Capture the cell that displays the provided text and extract its [X, Y] central coordinate. 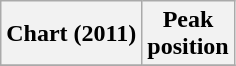
Chart (2011) [72, 34]
Peakposition [188, 34]
